Pinpoint the cell where the given text exists, returning its (X, Y) midpoint coordinate. 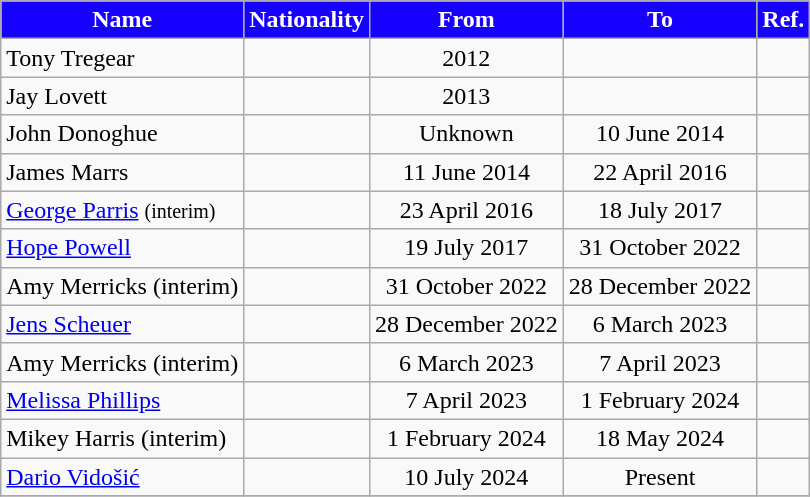
Present (660, 477)
22 April 2016 (660, 172)
John Donoghue (122, 134)
Unknown (466, 134)
10 June 2014 (660, 134)
2013 (466, 96)
18 July 2017 (660, 210)
Ref. (784, 20)
George Parris (interim) (122, 210)
Hope Powell (122, 248)
Melissa Phillips (122, 400)
2012 (466, 58)
Dario Vidošić (122, 477)
Mikey Harris (interim) (122, 438)
James Marrs (122, 172)
Name (122, 20)
Nationality (307, 20)
19 July 2017 (466, 248)
Jens Scheuer (122, 324)
To (660, 20)
23 April 2016 (466, 210)
11 June 2014 (466, 172)
Tony Tregear (122, 58)
From (466, 20)
Jay Lovett (122, 96)
10 July 2024 (466, 477)
18 May 2024 (660, 438)
